Return [X, Y] of the center of cell containing provided text 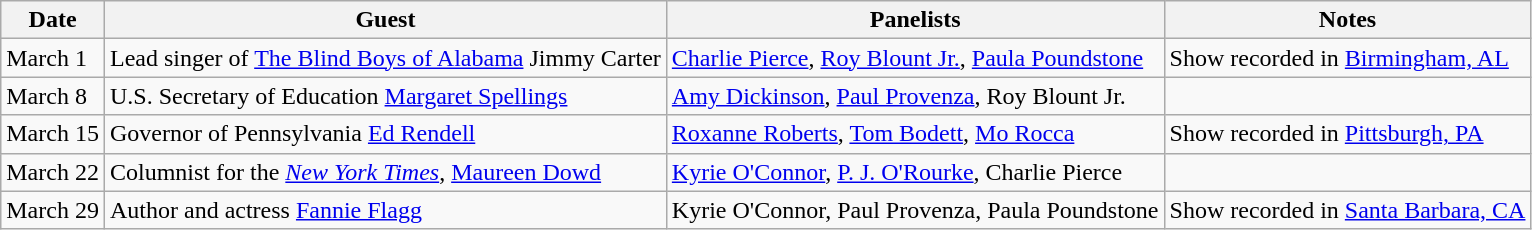
Author and actress Fannie Flagg [385, 210]
March 29 [53, 210]
Guest [385, 20]
March 8 [53, 96]
March 22 [53, 172]
U.S. Secretary of Education Margaret Spellings [385, 96]
Lead singer of The Blind Boys of Alabama Jimmy Carter [385, 58]
Amy Dickinson, Paul Provenza, Roy Blount Jr. [915, 96]
Kyrie O'Connor, P. J. O'Rourke, Charlie Pierce [915, 172]
Notes [1348, 20]
Columnist for the New York Times, Maureen Dowd [385, 172]
Panelists [915, 20]
Charlie Pierce, Roy Blount Jr., Paula Poundstone [915, 58]
Governor of Pennsylvania Ed Rendell [385, 134]
March 15 [53, 134]
Show recorded in Santa Barbara, CA [1348, 210]
Kyrie O'Connor, Paul Provenza, Paula Poundstone [915, 210]
Show recorded in Birmingham, AL [1348, 58]
Date [53, 20]
March 1 [53, 58]
Show recorded in Pittsburgh, PA [1348, 134]
Roxanne Roberts, Tom Bodett, Mo Rocca [915, 134]
